Determine the [X, Y] coordinate at the center of the cell enclosing the given text.  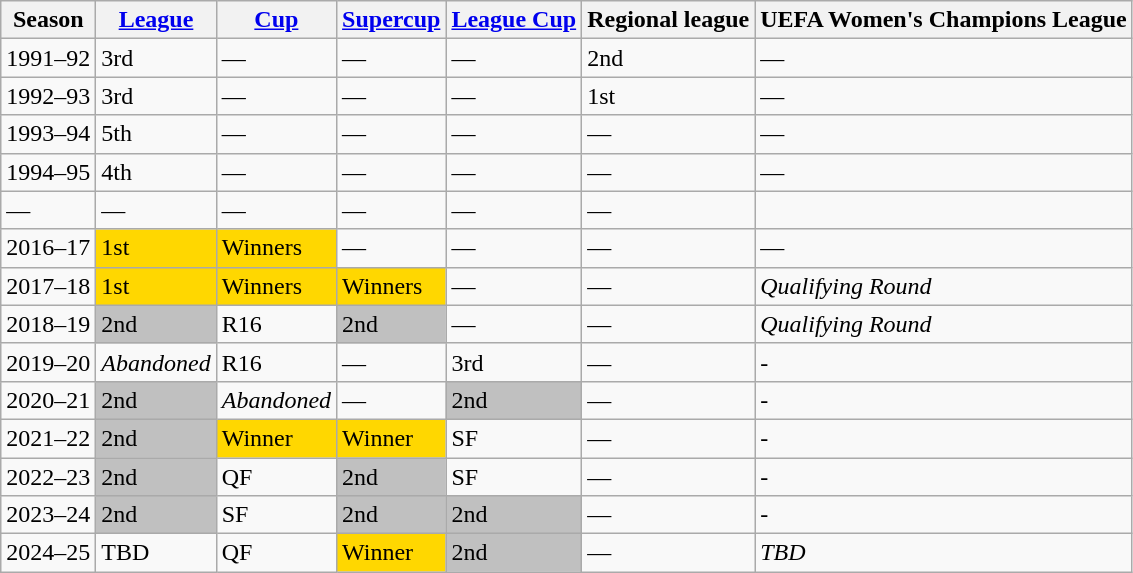
Supercup [392, 20]
1992–93 [48, 96]
2018–19 [48, 324]
1994–95 [48, 172]
1993–94 [48, 134]
Season [48, 20]
2019–20 [48, 362]
4th [156, 172]
2023–24 [48, 515]
UEFA Women's Champions League [944, 20]
League Cup [514, 20]
Regional league [668, 20]
2017–18 [48, 286]
2022–23 [48, 477]
1991–92 [48, 58]
2024–25 [48, 553]
League [156, 20]
2020–21 [48, 400]
5th [156, 134]
2016–17 [48, 248]
Cup [276, 20]
2021–22 [48, 438]
